Find where the given text appears and provide that cell's center as [x, y] coordinate. 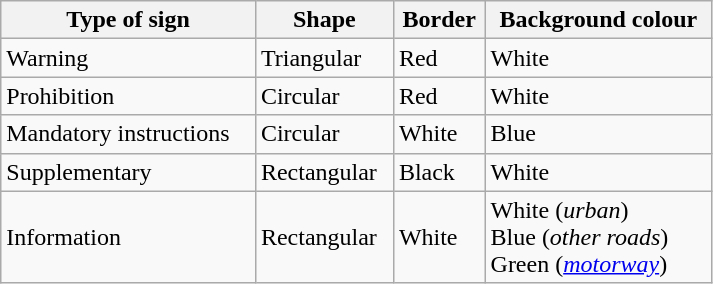
Shape [324, 20]
Prohibition [128, 96]
Type of sign [128, 20]
Triangular [324, 58]
Border [439, 20]
White (urban)Blue (other roads)Green (motorway) [598, 237]
Supplementary [128, 172]
Black [439, 172]
Blue [598, 134]
Information [128, 237]
Warning [128, 58]
Background colour [598, 20]
Mandatory instructions [128, 134]
